Capture the cell that displays the provided text and extract its [x, y] central coordinate. 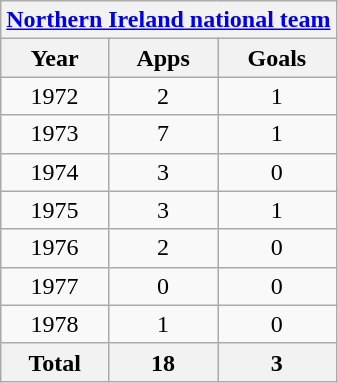
1976 [55, 248]
1975 [55, 210]
Total [55, 362]
1973 [55, 134]
18 [162, 362]
Goals [277, 58]
1972 [55, 96]
Northern Ireland national team [168, 20]
Year [55, 58]
1974 [55, 172]
Apps [162, 58]
1977 [55, 286]
1978 [55, 324]
7 [162, 134]
